For the text-containing cell, return its midpoint in [X, Y] coordinate format. 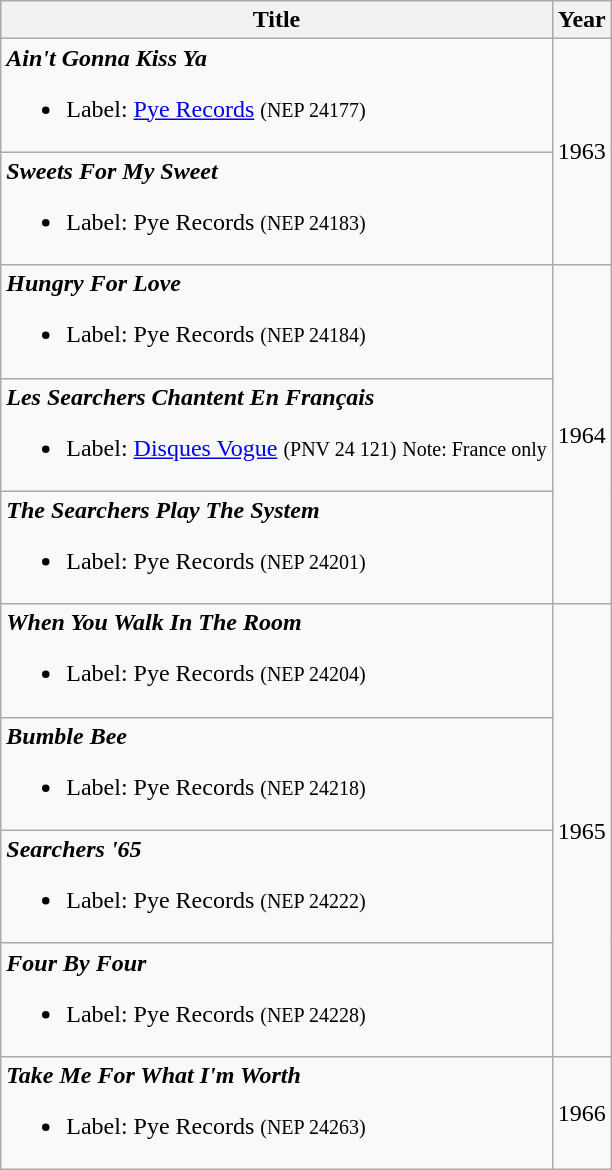
Title [276, 20]
Year [582, 20]
1964 [582, 434]
1963 [582, 152]
1966 [582, 1112]
Ain't Gonna Kiss YaLabel: Pye Records (NEP 24177) [276, 96]
Take Me For What I'm WorthLabel: Pye Records (NEP 24263) [276, 1112]
Hungry For LoveLabel: Pye Records (NEP 24184) [276, 322]
1965 [582, 830]
Bumble BeeLabel: Pye Records (NEP 24218) [276, 774]
Searchers '65Label: Pye Records (NEP 24222) [276, 886]
Four By FourLabel: Pye Records (NEP 24228) [276, 1000]
The Searchers Play The SystemLabel: Pye Records (NEP 24201) [276, 548]
Les Searchers Chantent En FrançaisLabel: Disques Vogue (PNV 24 121) Note: France only [276, 434]
When You Walk In The RoomLabel: Pye Records (NEP 24204) [276, 660]
Sweets For My SweetLabel: Pye Records (NEP 24183) [276, 208]
